Capture the cell that displays the provided text and extract its [x, y] central coordinate. 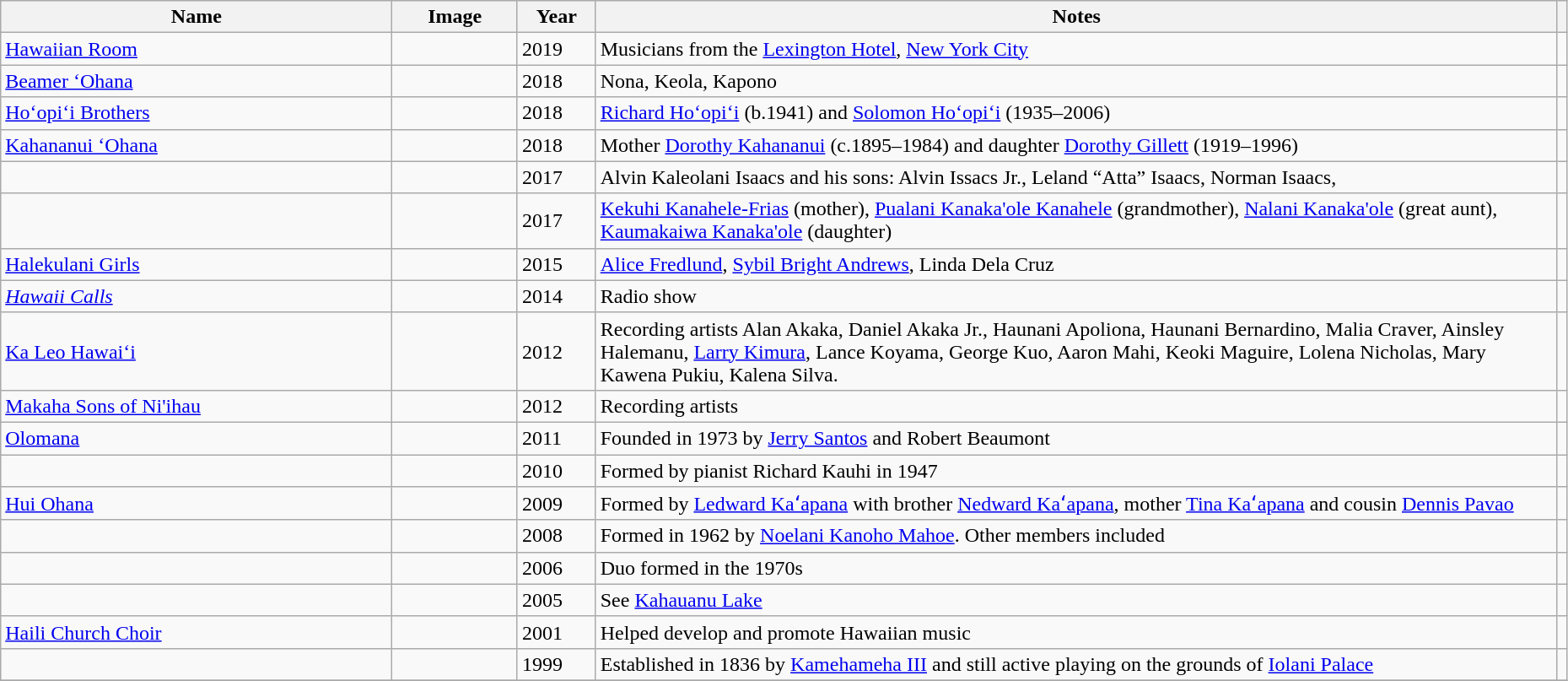
Haili Church Choir [197, 632]
Hawaii Calls [197, 296]
Hawaiian Room [197, 49]
Founded in 1973 by Jerry Santos and Robert Beaumont [1076, 438]
2019 [557, 49]
Formed in 1962 by Noelani Kanoho Mahoe. Other members included [1076, 536]
2011 [557, 438]
1999 [557, 664]
Olomana [197, 438]
Duo formed in the 1970s [1076, 568]
Beamer ‘Ohana [197, 81]
Image [455, 17]
2010 [557, 470]
Ho‘opi‘i Brothers [197, 113]
Name [197, 17]
Formed by pianist Richard Kauhi in 1947 [1076, 470]
Alvin Kaleolani Isaacs and his sons: Alvin Issacs Jr., Leland “Atta” Isaacs, Norman Isaacs, [1076, 177]
2015 [557, 264]
Makaha Sons of Ni'ihau [197, 406]
See Kahauanu Lake [1076, 600]
Established in 1836 by Kamehameha III and still active playing on the grounds of Iolani Palace [1076, 664]
Hui Ohana [197, 504]
Kahananui ‘Ohana [197, 145]
2001 [557, 632]
Year [557, 17]
Radio show [1076, 296]
2005 [557, 600]
Kekuhi Kanahele-Frias (mother), Pualani Kanaka'ole Kanahele (grandmother), Nalani Kanaka'ole (great aunt), Kaumakaiwa Kanaka'ole (daughter) [1076, 221]
Helped develop and promote Hawaiian music [1076, 632]
Alice Fredlund, Sybil Bright Andrews, Linda Dela Cruz [1076, 264]
Notes [1076, 17]
2009 [557, 504]
2014 [557, 296]
Nona, Keola, Kapono [1076, 81]
Musicians from the Lexington Hotel, New York City [1076, 49]
Formed by Ledward Kaʻapana with brother Nedward Kaʻapana, mother Tina Kaʻapana and cousin Dennis Pavao [1076, 504]
2008 [557, 536]
Mother Dorothy Kahananui (c.1895–1984) and daughter Dorothy Gillett (1919–1996) [1076, 145]
Richard Ho‘opi‘i (b.1941) and Solomon Ho‘opi‘i (1935–2006) [1076, 113]
Ka Leo Hawai‘i [197, 351]
2006 [557, 568]
Halekulani Girls [197, 264]
Recording artists [1076, 406]
